Search for the cell housing the specified text and yield its [x, y] center coordinate. 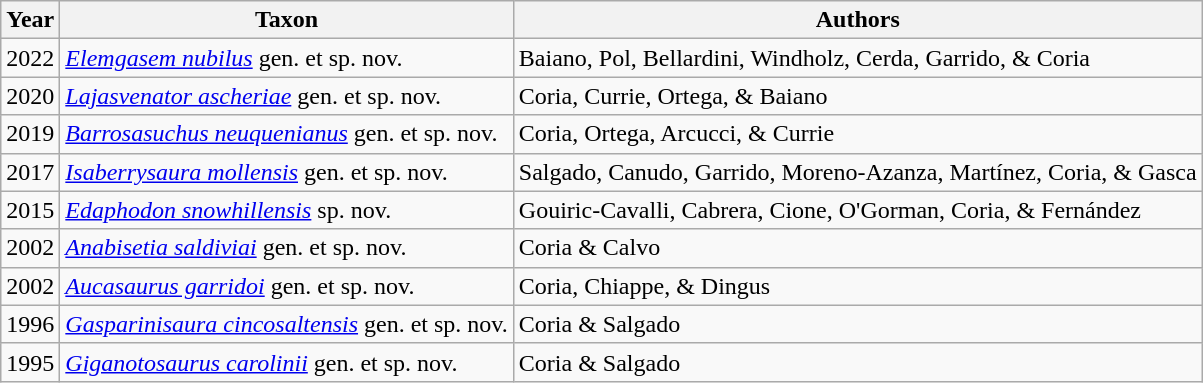
Authors [858, 20]
Coria, Currie, Ortega, & Baiano [858, 96]
Coria, Chiappe, & Dingus [858, 286]
Gouiric-Cavalli, Cabrera, Cione, O'Gorman, Coria, & Fernández [858, 210]
2020 [30, 96]
Taxon [287, 20]
Year [30, 20]
Gasparinisaura cincosaltensis gen. et sp. nov. [287, 324]
Barrosasuchus neuquenianus gen. et sp. nov. [287, 134]
Isaberrysaura mollensis gen. et sp. nov. [287, 172]
2015 [30, 210]
Salgado, Canudo, Garrido, Moreno-Azanza, Martínez, Coria, & Gasca [858, 172]
Baiano, Pol, Bellardini, Windholz, Cerda, Garrido, & Coria [858, 58]
2019 [30, 134]
Elemgasem nubilus gen. et sp. nov. [287, 58]
Giganotosaurus carolinii gen. et sp. nov. [287, 362]
1995 [30, 362]
2022 [30, 58]
Aucasaurus garridoi gen. et sp. nov. [287, 286]
1996 [30, 324]
Coria & Calvo [858, 248]
Lajasvenator ascheriae gen. et sp. nov. [287, 96]
Anabisetia saldiviai gen. et sp. nov. [287, 248]
Coria, Ortega, Arcucci, & Currie [858, 134]
2017 [30, 172]
Edaphodon snowhillensis sp. nov. [287, 210]
